Identify which cell holds the provided text, then report its [X, Y] central coordinate. 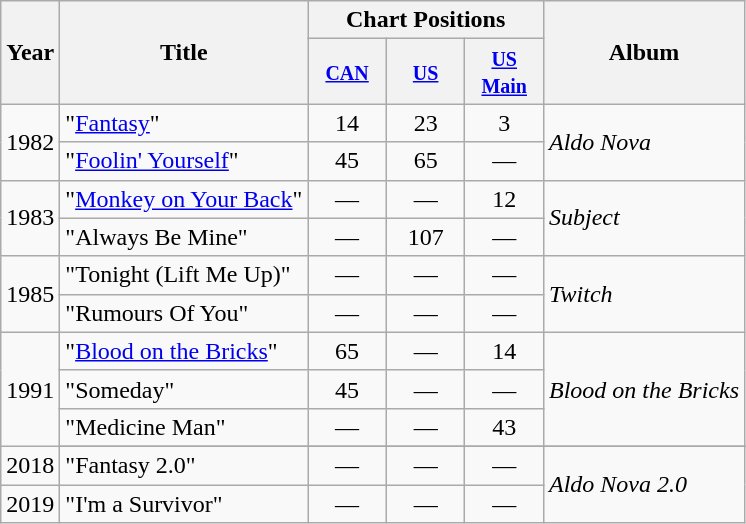
1983 [30, 218]
"Always Be Mine" [184, 237]
1985 [30, 294]
2019 [30, 503]
"Tonight (Lift Me Up)" [184, 275]
CAN [348, 72]
"Fantasy 2.0" [184, 465]
Blood on the Bricks [644, 389]
Aldo Nova [644, 142]
"Monkey on Your Back" [184, 199]
"Someday" [184, 389]
Subject [644, 218]
107 [426, 237]
Chart Positions [426, 20]
1982 [30, 142]
US [426, 72]
Title [184, 52]
3 [504, 123]
23 [426, 123]
US Main [504, 72]
Twitch [644, 294]
"Rumours Of You" [184, 313]
Aldo Nova 2.0 [644, 484]
"Fantasy" [184, 123]
1991 [30, 389]
Year [30, 52]
"I'm a Survivor" [184, 503]
Album [644, 52]
43 [504, 427]
"Blood on the Bricks" [184, 351]
"Medicine Man" [184, 427]
"Foolin' Yourself" [184, 161]
12 [504, 199]
2018 [30, 465]
